Detect which cell encompasses the target text, then output its [x, y] center coordinate. 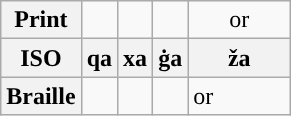
ža [240, 58]
Print [41, 20]
ġa [170, 58]
Braille [41, 96]
qa [99, 58]
xa [136, 58]
ISO [41, 58]
